Capture the cell that displays the provided text and extract its [X, Y] central coordinate. 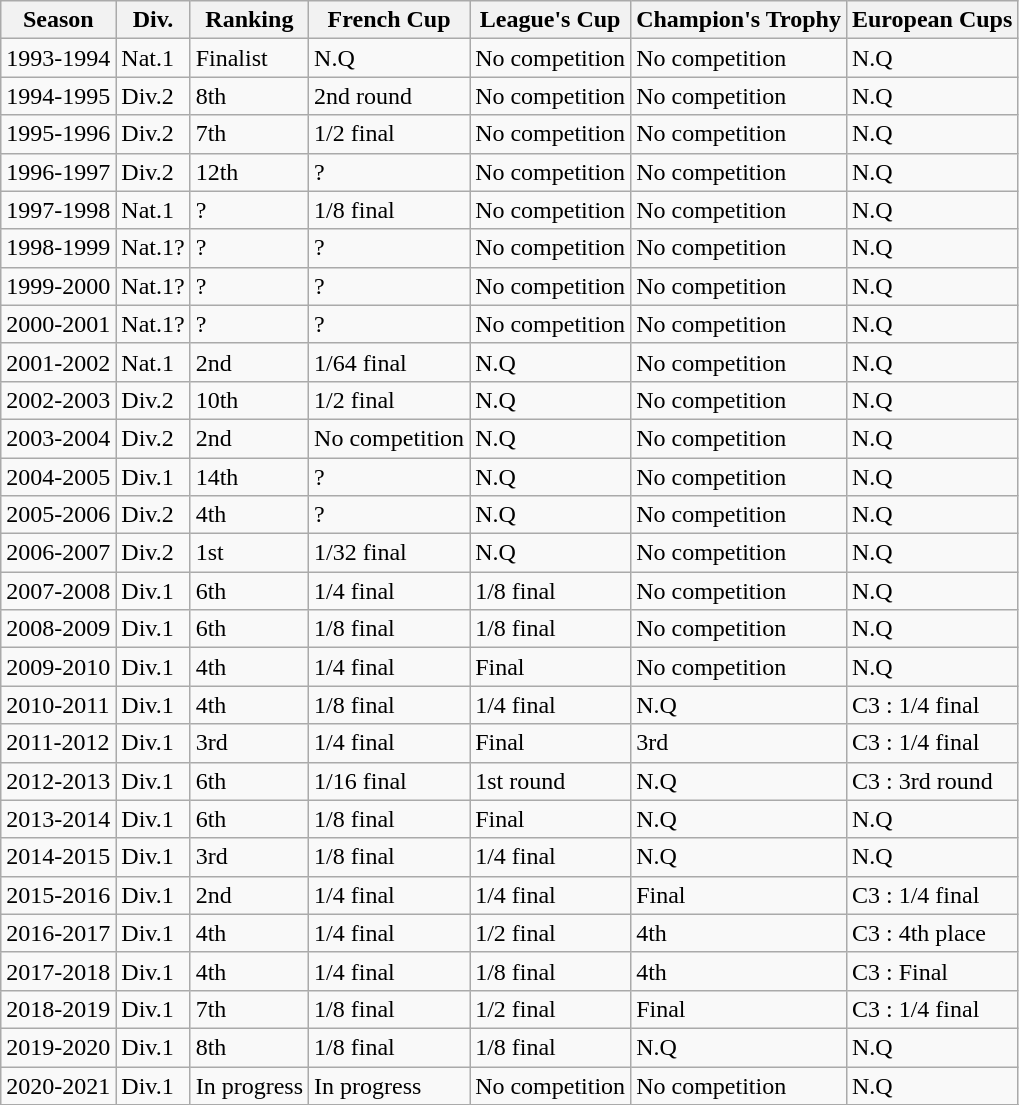
2008-2009 [58, 629]
2017-2018 [58, 971]
12th [249, 172]
2015-2016 [58, 895]
1/16 final [390, 781]
2nd round [390, 96]
2003-2004 [58, 438]
2009-2010 [58, 667]
1st round [550, 781]
2000-2001 [58, 324]
Div. [153, 20]
European Cups [932, 20]
2014-2015 [58, 857]
2011-2012 [58, 743]
2013-2014 [58, 819]
Season [58, 20]
2006-2007 [58, 553]
French Cup [390, 20]
C3 : 3rd round [932, 781]
1993-1994 [58, 58]
2007-2008 [58, 591]
C3 : Final [932, 971]
League's Cup [550, 20]
2018-2019 [58, 1009]
1st [249, 553]
1996-1997 [58, 172]
1994-1995 [58, 96]
2012-2013 [58, 781]
1995-1996 [58, 134]
1997-1998 [58, 210]
2002-2003 [58, 400]
C3 : 4th place [932, 933]
2010-2011 [58, 705]
2005-2006 [58, 515]
2004-2005 [58, 477]
2019-2020 [58, 1047]
1999-2000 [58, 286]
Champion's Trophy [739, 20]
Finalist [249, 58]
2001-2002 [58, 362]
14th [249, 477]
Ranking [249, 20]
1/32 final [390, 553]
1998-1999 [58, 248]
10th [249, 400]
1/64 final [390, 362]
2020-2021 [58, 1085]
2016-2017 [58, 933]
